Find where the given text appears and provide that cell's center as [X, Y] coordinate. 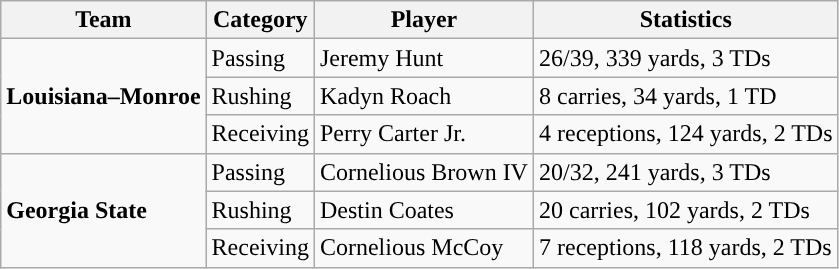
Player [424, 20]
Georgia State [104, 210]
Louisiana–Monroe [104, 96]
7 receptions, 118 yards, 2 TDs [686, 248]
20/32, 241 yards, 3 TDs [686, 172]
8 carries, 34 yards, 1 TD [686, 96]
Statistics [686, 20]
Team [104, 20]
Kadyn Roach [424, 96]
20 carries, 102 yards, 2 TDs [686, 210]
Category [260, 20]
Destin Coates [424, 210]
Cornelious McCoy [424, 248]
Cornelious Brown IV [424, 172]
Perry Carter Jr. [424, 134]
26/39, 339 yards, 3 TDs [686, 58]
4 receptions, 124 yards, 2 TDs [686, 134]
Jeremy Hunt [424, 58]
